Find where the given text appears and provide that cell's center as [X, Y] coordinate. 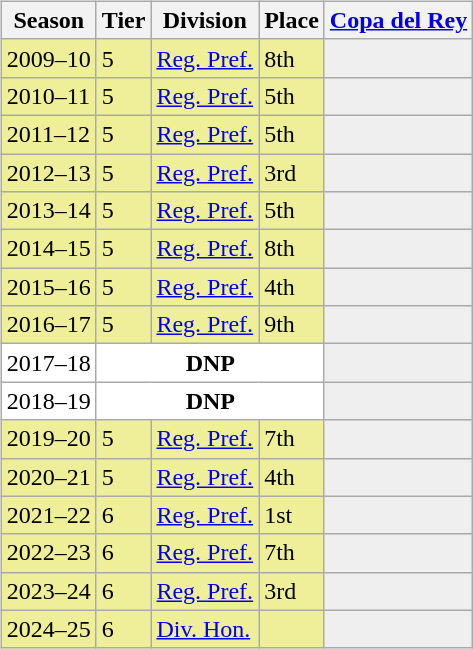
2016–17 [48, 325]
2022–23 [48, 553]
2024–25 [48, 629]
2023–24 [48, 591]
2009–10 [48, 58]
Copa del Rey [398, 20]
9th [292, 325]
1st [292, 515]
2019–20 [48, 439]
Tier [124, 20]
Season [48, 20]
2013–14 [48, 211]
2012–13 [48, 173]
Place [292, 20]
2014–15 [48, 249]
Division [205, 20]
2018–19 [48, 401]
Div. Hon. [205, 629]
2011–12 [48, 134]
2015–16 [48, 287]
2021–22 [48, 515]
2010–11 [48, 96]
2020–21 [48, 477]
2017–18 [48, 363]
